Extract the [x, y] coordinate from the center of the cell holding the provided text.  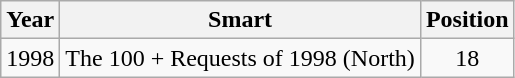
Year [30, 20]
18 [467, 58]
Position [467, 20]
Smart [240, 20]
1998 [30, 58]
The 100 + Requests of 1998 (North) [240, 58]
